Detect which cell encompasses the target text, then output its [x, y] center coordinate. 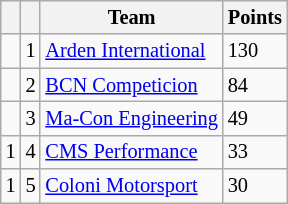
49 [255, 118]
3 [31, 118]
84 [255, 85]
Ma-Con Engineering [131, 118]
Team [131, 17]
4 [31, 152]
BCN Competicion [131, 85]
Points [255, 17]
30 [255, 186]
33 [255, 152]
130 [255, 51]
CMS Performance [131, 152]
2 [31, 85]
5 [31, 186]
Coloni Motorsport [131, 186]
Arden International [131, 51]
